Search for the cell housing the specified text and yield its (x, y) center coordinate. 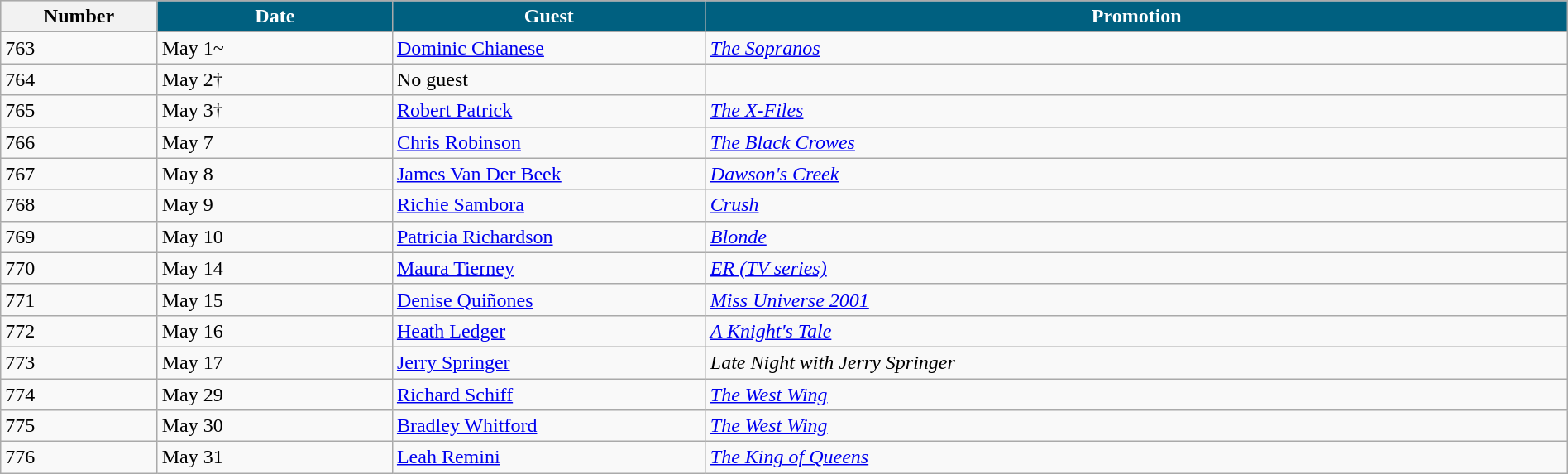
Date (275, 17)
James Van Der Beek (549, 174)
Crush (1136, 205)
Promotion (1136, 17)
May 10 (275, 237)
Bradley Whitford (549, 426)
767 (79, 174)
No guest (549, 79)
Richie Sambora (549, 205)
Chris Robinson (549, 142)
May 16 (275, 331)
Maura Tierney (549, 268)
Patricia Richardson (549, 237)
775 (79, 426)
The X-Files (1136, 111)
May 30 (275, 426)
Richard Schiff (549, 395)
May 15 (275, 299)
May 14 (275, 268)
ER (TV series) (1136, 268)
The Sopranos (1136, 48)
765 (79, 111)
769 (79, 237)
Dominic Chianese (549, 48)
771 (79, 299)
Blonde (1136, 237)
May 29 (275, 395)
Denise Quiñones (549, 299)
May 8 (275, 174)
Leah Remini (549, 457)
Dawson's Creek (1136, 174)
773 (79, 362)
768 (79, 205)
Late Night with Jerry Springer (1136, 362)
763 (79, 48)
Miss Universe 2001 (1136, 299)
The Black Crowes (1136, 142)
May 2† (275, 79)
764 (79, 79)
Number (79, 17)
The King of Queens (1136, 457)
A Knight's Tale (1136, 331)
772 (79, 331)
May 3† (275, 111)
766 (79, 142)
May 7 (275, 142)
Heath Ledger (549, 331)
May 1~ (275, 48)
May 9 (275, 205)
Robert Patrick (549, 111)
May 17 (275, 362)
Guest (549, 17)
Jerry Springer (549, 362)
May 31 (275, 457)
774 (79, 395)
776 (79, 457)
770 (79, 268)
